Determine the (X, Y) coordinate at the center of the cell enclosing the given text.  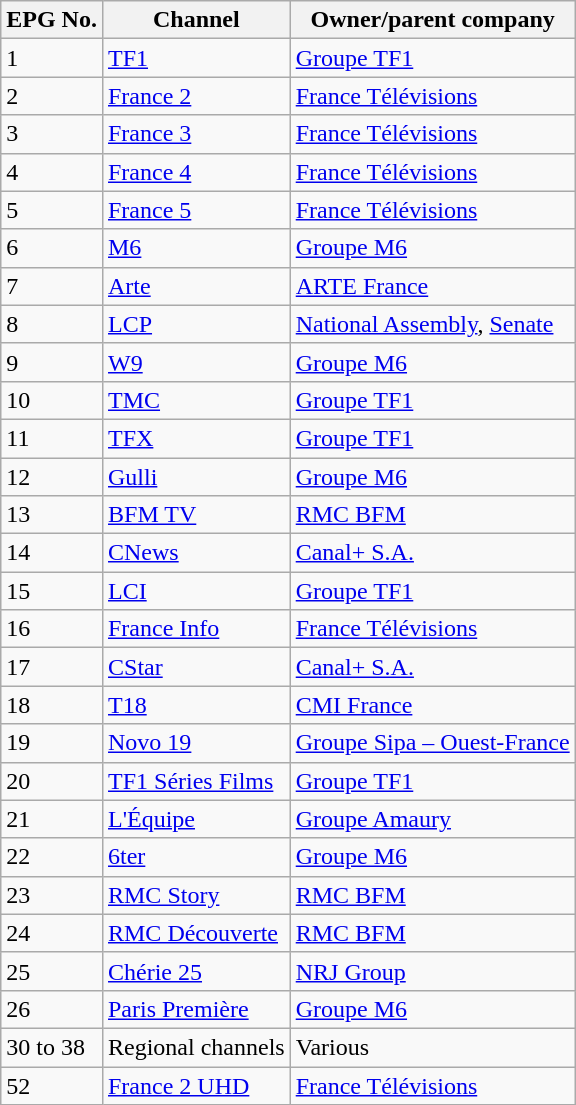
19 (52, 743)
6 (52, 248)
6ter (196, 857)
ARTE France (432, 286)
9 (52, 362)
Paris Première (196, 1009)
30 to 38 (52, 1047)
3 (52, 134)
L'Équipe (196, 819)
14 (52, 553)
Various (432, 1047)
8 (52, 324)
Novo 19 (196, 743)
BFM TV (196, 515)
15 (52, 591)
52 (52, 1085)
Regional channels (196, 1047)
7 (52, 286)
22 (52, 857)
4 (52, 172)
France Info (196, 629)
NRJ Group (432, 971)
23 (52, 895)
20 (52, 781)
13 (52, 515)
Gulli (196, 477)
Groupe Sipa – Ouest-France (432, 743)
Arte (196, 286)
TFX (196, 438)
1 (52, 58)
TF1 Séries Films (196, 781)
11 (52, 438)
W9 (196, 362)
Channel (196, 20)
CMI France (432, 705)
18 (52, 705)
France 3 (196, 134)
RMC Story (196, 895)
France 2 UHD (196, 1085)
17 (52, 667)
21 (52, 819)
National Assembly, Senate (432, 324)
Chérie 25 (196, 971)
2 (52, 96)
12 (52, 477)
TMC (196, 400)
Groupe Amaury (432, 819)
26 (52, 1009)
LCP (196, 324)
CStar (196, 667)
24 (52, 933)
France 2 (196, 96)
France 4 (196, 172)
LCI (196, 591)
RMC Découverte (196, 933)
TF1 (196, 58)
Owner/parent company (432, 20)
France 5 (196, 210)
EPG No. (52, 20)
M6 (196, 248)
CNews (196, 553)
16 (52, 629)
T18 (196, 705)
10 (52, 400)
25 (52, 971)
5 (52, 210)
